Search for the cell housing the specified text and yield its (x, y) center coordinate. 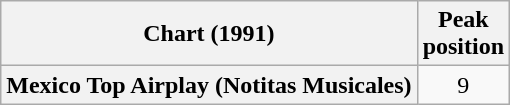
Chart (1991) (209, 34)
Mexico Top Airplay (Notitas Musicales) (209, 85)
9 (463, 85)
Peakposition (463, 34)
